Search for the cell housing the specified text and yield its [x, y] center coordinate. 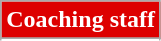
Coaching staff [81, 20]
